Identify which cell holds the provided text, then report its [X, Y] central coordinate. 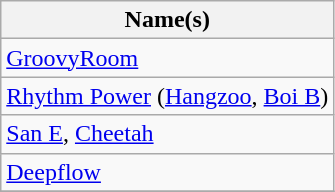
GroovyRoom [168, 58]
Deepflow [168, 172]
Rhythm Power (Hangzoo, Boi B) [168, 96]
Name(s) [168, 20]
San E, Cheetah [168, 134]
